Provide the (X, Y) coordinate of the cell's center where the given text is located.  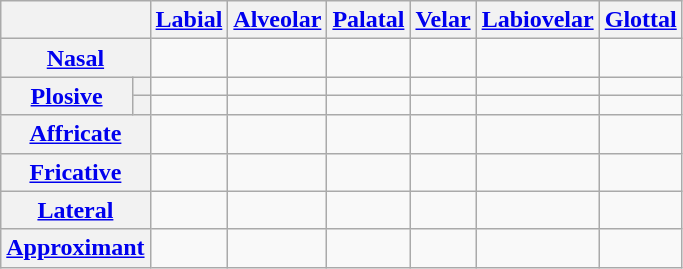
Plosive (67, 96)
Affricate (76, 134)
Velar (443, 20)
Lateral (76, 210)
Approximant (76, 248)
Fricative (76, 172)
Alveolar (278, 20)
Labiovelar (538, 20)
Palatal (368, 20)
Nasal (76, 58)
Labial (189, 20)
Glottal (640, 20)
